Pinpoint the cell where the given text exists, returning its (x, y) midpoint coordinate. 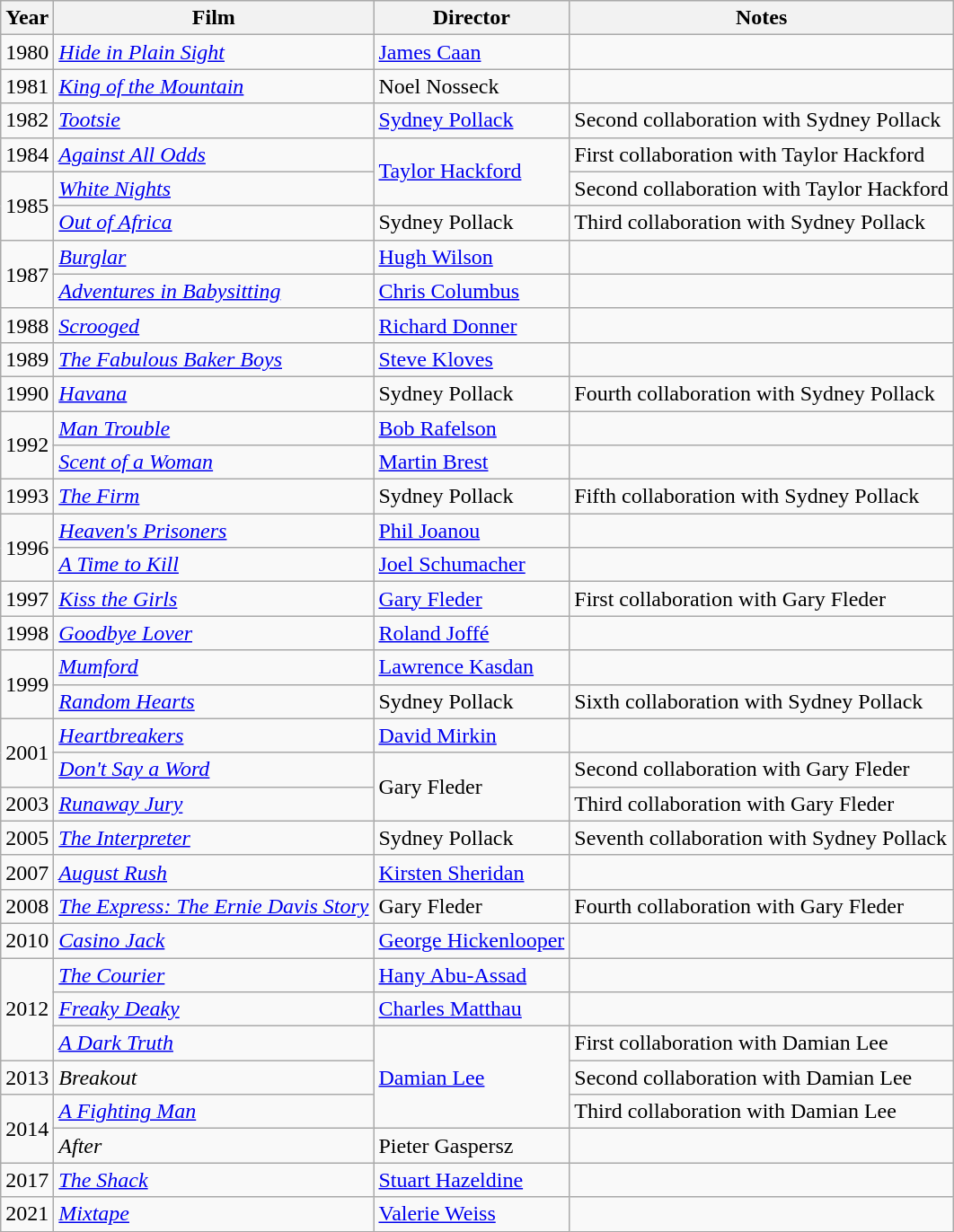
David Mirkin (472, 735)
Chris Columbus (472, 291)
1997 (27, 599)
1989 (27, 359)
1980 (27, 52)
1999 (27, 684)
1982 (27, 120)
Third collaboration with Gary Fleder (762, 804)
Random Hearts (214, 701)
A Dark Truth (214, 1043)
2013 (27, 1078)
1981 (27, 86)
Year (27, 18)
2007 (27, 872)
Joel Schumacher (472, 565)
James Caan (472, 52)
Stuart Hazeldine (472, 1180)
Scrooged (214, 325)
Charles Matthau (472, 1009)
Second collaboration with Taylor Hackford (762, 189)
Second collaboration with Damian Lee (762, 1078)
Second collaboration with Sydney Pollack (762, 120)
Mumford (214, 667)
The Courier (214, 974)
First collaboration with Damian Lee (762, 1043)
First collaboration with Taylor Hackford (762, 154)
A Time to Kill (214, 565)
Roland Joffé (472, 633)
Heartbreakers (214, 735)
The Firm (214, 497)
Kirsten Sheridan (472, 872)
The Shack (214, 1180)
Damian Lee (472, 1078)
Scent of a Woman (214, 462)
Hany Abu-Assad (472, 974)
1988 (27, 325)
Notes (762, 18)
2001 (27, 752)
Noel Nosseck (472, 86)
1993 (27, 497)
Bob Rafelson (472, 428)
2012 (27, 1008)
The Fabulous Baker Boys (214, 359)
Fifth collaboration with Sydney Pollack (762, 497)
1992 (27, 445)
Freaky Deaky (214, 1009)
Fourth collaboration with Sydney Pollack (762, 393)
Man Trouble (214, 428)
Phil Joanou (472, 531)
1984 (27, 154)
August Rush (214, 872)
Third collaboration with Sydney Pollack (762, 223)
Casino Jack (214, 940)
First collaboration with Gary Fleder (762, 599)
Runaway Jury (214, 804)
1990 (27, 393)
Steve Kloves (472, 359)
A Fighting Man (214, 1112)
Burglar (214, 257)
1998 (27, 633)
Kiss the Girls (214, 599)
2010 (27, 940)
The Interpreter (214, 838)
The Express: The Ernie Davis Story (214, 906)
Heaven's Prisoners (214, 531)
Adventures in Babysitting (214, 291)
2021 (27, 1214)
Third collaboration with Damian Lee (762, 1112)
After (214, 1146)
Lawrence Kasdan (472, 667)
2003 (27, 804)
Don't Say a Word (214, 770)
Havana (214, 393)
Taylor Hackford (472, 172)
Martin Brest (472, 462)
Director (472, 18)
Against All Odds (214, 154)
Hugh Wilson (472, 257)
King of the Mountain (214, 86)
Richard Donner (472, 325)
Sixth collaboration with Sydney Pollack (762, 701)
Film (214, 18)
Mixtape (214, 1214)
Seventh collaboration with Sydney Pollack (762, 838)
Pieter Gaspersz (472, 1146)
Breakout (214, 1078)
2017 (27, 1180)
Second collaboration with Gary Fleder (762, 770)
1987 (27, 274)
1985 (27, 206)
Goodbye Lover (214, 633)
Out of Africa (214, 223)
Hide in Plain Sight (214, 52)
White Nights (214, 189)
Valerie Weiss (472, 1214)
2008 (27, 906)
2014 (27, 1129)
2005 (27, 838)
George Hickenlooper (472, 940)
Fourth collaboration with Gary Fleder (762, 906)
1996 (27, 548)
Tootsie (214, 120)
